Search for the cell housing the specified text and yield its [x, y] center coordinate. 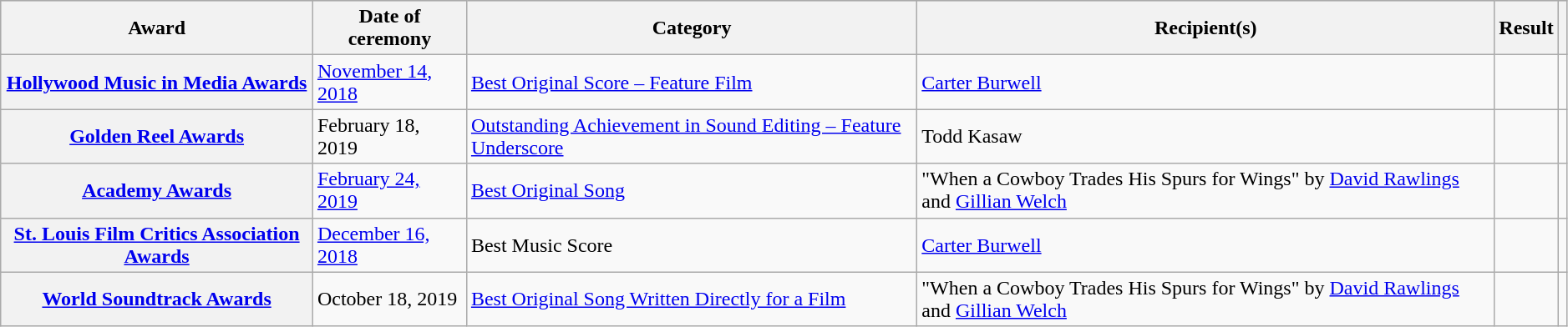
November 14, 2018 [389, 82]
Best Original Score – Feature Film [692, 82]
Result [1526, 28]
Todd Kasaw [1206, 137]
Outstanding Achievement in Sound Editing – Feature Underscore [692, 137]
Golden Reel Awards [157, 137]
Best Original Song Written Directly for a Film [692, 299]
February 18, 2019 [389, 137]
St. Louis Film Critics Association Awards [157, 245]
Category [692, 28]
Award [157, 28]
Best Music Score [692, 245]
Best Original Song [692, 190]
Date of ceremony [389, 28]
World Soundtrack Awards [157, 299]
Hollywood Music in Media Awards [157, 82]
October 18, 2019 [389, 299]
Recipient(s) [1206, 28]
December 16, 2018 [389, 245]
Academy Awards [157, 190]
February 24, 2019 [389, 190]
